Identify which cell holds the provided text, then report its [X, Y] central coordinate. 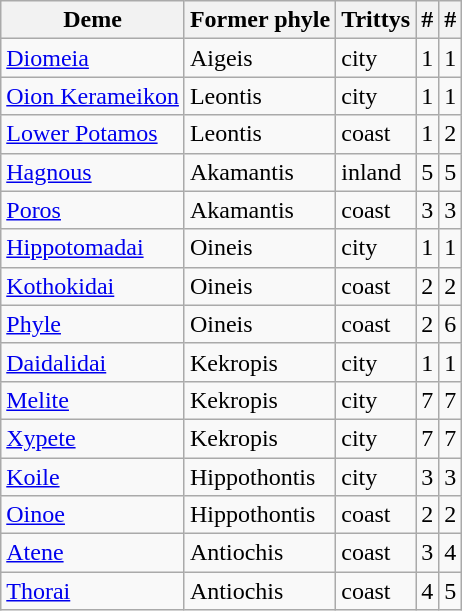
Xypete [93, 438]
Oinoe [93, 515]
Diomeia [93, 58]
Atene [93, 553]
Melite [93, 400]
Koile [93, 477]
Thorai [93, 591]
Poros [93, 210]
Former phyle [260, 20]
Deme [93, 20]
Lower Potamos [93, 134]
Trittys [376, 20]
Hippotomadai [93, 248]
6 [450, 324]
inland [376, 172]
Hagnous [93, 172]
Daidalidai [93, 362]
Phyle [93, 324]
Kothokidai [93, 286]
Oion Kerameikon [93, 96]
Aigeis [260, 58]
